Scan for the cell matching the given text and deliver its (X, Y) coordinate at center. 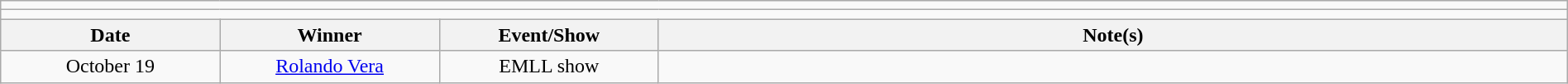
Event/Show (549, 35)
EMLL show (549, 67)
Date (111, 35)
Note(s) (1113, 35)
Winner (329, 35)
October 19 (111, 67)
Rolando Vera (329, 67)
